Pinpoint the cell where the given text exists, returning its [x, y] midpoint coordinate. 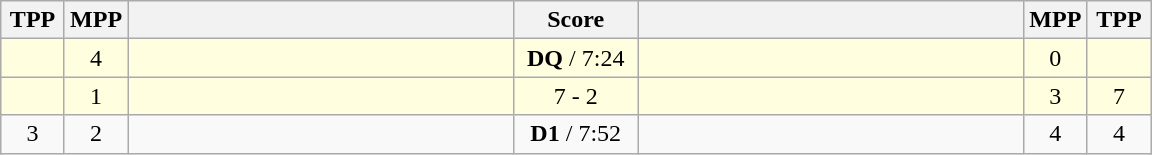
DQ / 7:24 [576, 58]
D1 / 7:52 [576, 134]
2 [96, 134]
7 [1119, 96]
Score [576, 20]
0 [1056, 58]
1 [96, 96]
7 - 2 [576, 96]
